Pinpoint the cell where the given text exists, returning its (x, y) midpoint coordinate. 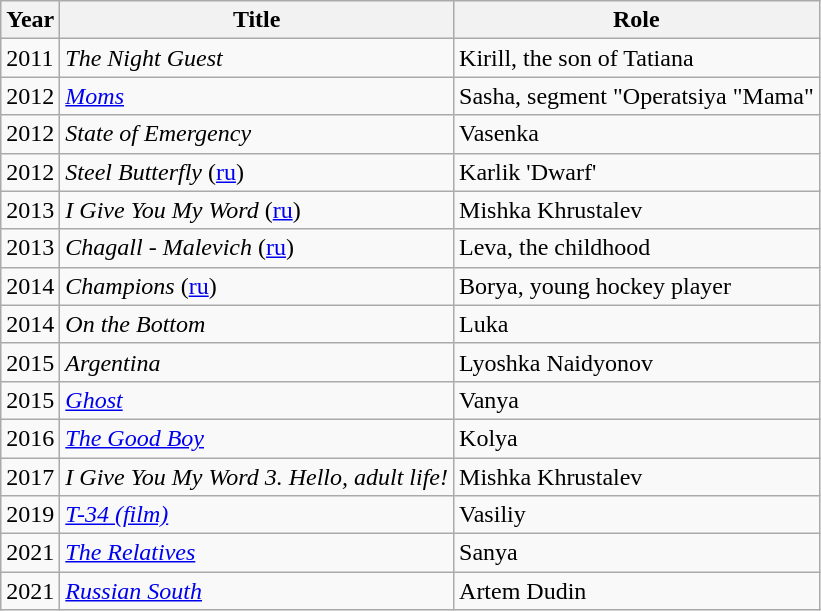
Argentina (257, 362)
Kolya (637, 438)
2019 (30, 515)
2011 (30, 58)
T-34 (film) (257, 515)
Kirill, the son of Tatiana (637, 58)
Moms (257, 96)
The Night Guest (257, 58)
Role (637, 20)
Steel Butterfly (ru) (257, 172)
The Good Boy (257, 438)
On the Bottom (257, 324)
State of Emergency (257, 134)
Leva, the childhood (637, 248)
Karlik 'Dwarf' (637, 172)
Champions (ru) (257, 286)
Ghost (257, 400)
Sanya (637, 553)
I Give You My Word 3. Hello, adult life! (257, 477)
Borya, young hockey player (637, 286)
2016 (30, 438)
Luka (637, 324)
Vasiliy (637, 515)
Vanya (637, 400)
Lyoshka Naidyonov (637, 362)
The Relatives (257, 553)
2017 (30, 477)
Year (30, 20)
Vasenka (637, 134)
Title (257, 20)
Chagall - Malevich (ru) (257, 248)
Sasha, segment "Operatsiya "Mama" (637, 96)
I Give You My Word (ru) (257, 210)
Artem Dudin (637, 591)
Russian South (257, 591)
